Return the [X, Y] coordinate for the center point of the cell that contains the specified text.  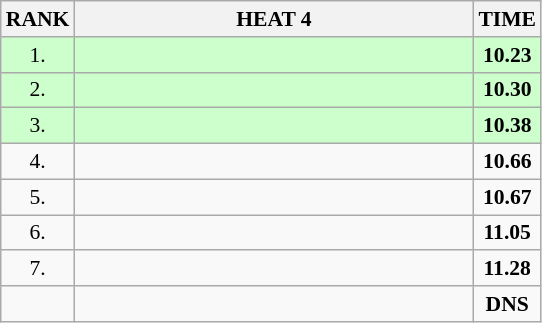
HEAT 4 [274, 19]
TIME [507, 19]
4. [38, 162]
11.05 [507, 233]
10.23 [507, 55]
3. [38, 126]
2. [38, 90]
5. [38, 197]
10.67 [507, 197]
DNS [507, 304]
7. [38, 269]
6. [38, 233]
10.66 [507, 162]
10.38 [507, 126]
RANK [38, 19]
10.30 [507, 90]
1. [38, 55]
11.28 [507, 269]
